Extract the (X, Y) coordinate from the center of the cell holding the provided text.  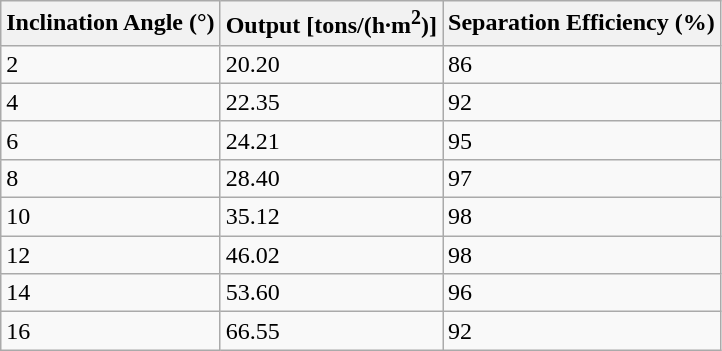
24.21 (331, 140)
20.20 (331, 64)
28.40 (331, 178)
35.12 (331, 217)
4 (110, 102)
46.02 (331, 255)
8 (110, 178)
97 (582, 178)
Inclination Angle (°) (110, 24)
6 (110, 140)
22.35 (331, 102)
53.60 (331, 293)
10 (110, 217)
Separation Efficiency (%) (582, 24)
Output [tons/(h·m2)] (331, 24)
12 (110, 255)
66.55 (331, 331)
2 (110, 64)
14 (110, 293)
16 (110, 331)
86 (582, 64)
96 (582, 293)
95 (582, 140)
